Find where the given text appears and provide that cell's center as (x, y) coordinate. 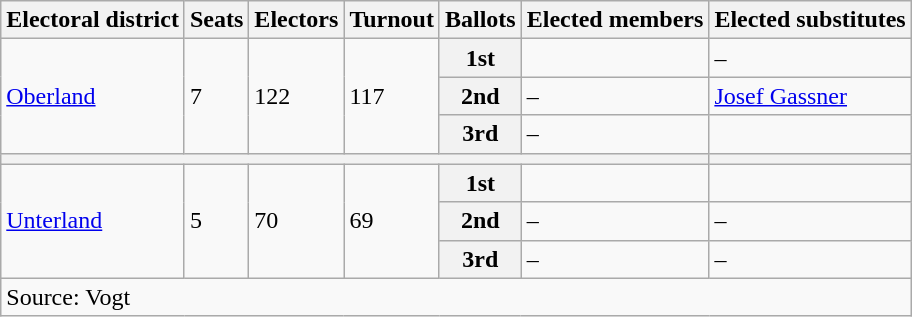
7 (216, 96)
Elected members (615, 20)
Ballots (480, 20)
Electors (296, 20)
5 (216, 221)
70 (296, 221)
69 (392, 221)
Elected substitutes (810, 20)
Seats (216, 20)
122 (296, 96)
Turnout (392, 20)
Oberland (93, 96)
Source: Vogt (456, 297)
Electoral district (93, 20)
Josef Gassner (810, 96)
Unterland (93, 221)
117 (392, 96)
